Determine the [x, y] coordinate at the center of the cell enclosing the given text.  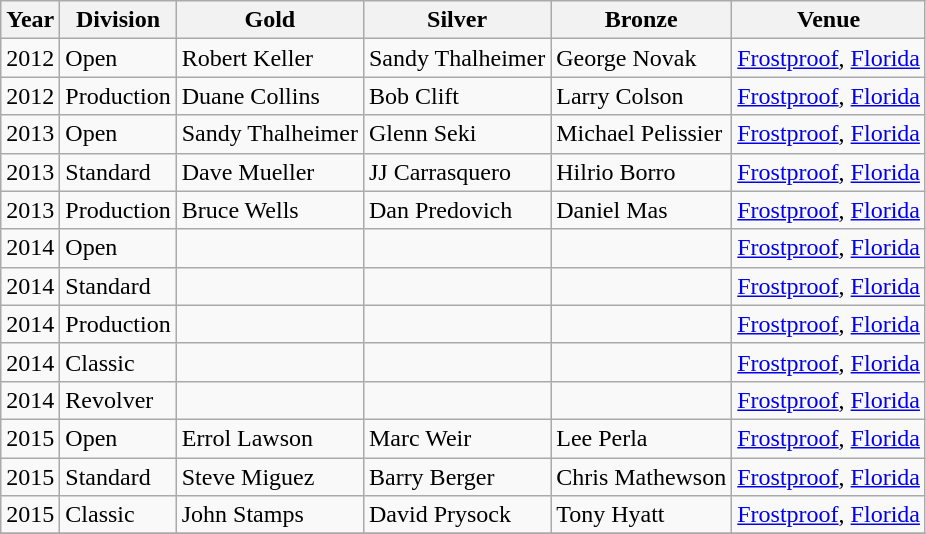
Silver [456, 20]
George Novak [642, 58]
Duane Collins [270, 96]
David Prysock [456, 515]
Gold [270, 20]
Dave Mueller [270, 172]
Revolver [118, 400]
Lee Perla [642, 438]
Marc Weir [456, 438]
Larry Colson [642, 96]
Dan Predovich [456, 210]
Venue [829, 20]
Division [118, 20]
Year [30, 20]
Bronze [642, 20]
Bruce Wells [270, 210]
Steve Miguez [270, 477]
Barry Berger [456, 477]
Robert Keller [270, 58]
Daniel Mas [642, 210]
Tony Hyatt [642, 515]
John Stamps [270, 515]
Hilrio Borro [642, 172]
Errol Lawson [270, 438]
Michael Pelissier [642, 134]
JJ Carrasquero [456, 172]
Chris Mathewson [642, 477]
Glenn Seki [456, 134]
Bob Clift [456, 96]
